From the cell containing the given text, extract its center point as [X, Y] coordinate. 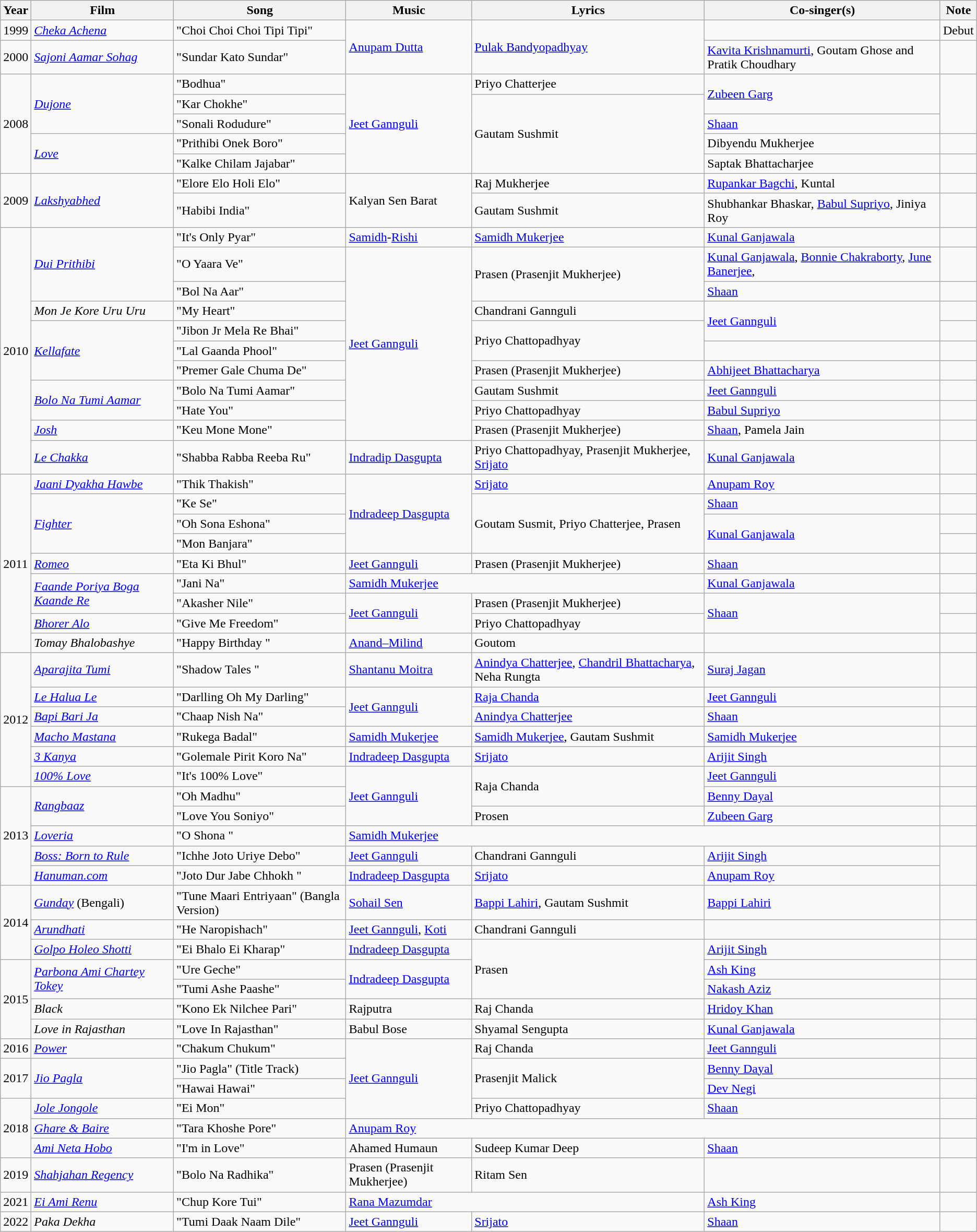
"Bol Na Aar" [260, 291]
Music [409, 10]
Suraj Jagan [823, 670]
Babul Supriyo [823, 410]
Mon Je Kore Uru Uru [102, 311]
2022 [16, 1222]
Babul Bose [409, 1029]
"Ei Bhalo Ei Kharap" [260, 949]
Raj Mukherjee [588, 183]
Samidh-Rishi [409, 237]
Priyo Chattopadhyay, Prasenjit Mukherjee, Srijato [588, 457]
Sudeep Kumar Deep [588, 1148]
Ahamed Humaun [409, 1148]
Year [16, 10]
Bapi Bari Ja [102, 717]
Jole Jongole [102, 1108]
Jio Pagla [102, 1079]
Prasen [588, 969]
2008 [16, 124]
100% Love [102, 776]
Note [958, 10]
"Akasher Nile" [260, 603]
"Keu Mone Mone" [260, 430]
Cheka Achena [102, 30]
Black [102, 1009]
"Prithibi Onek Boro" [260, 144]
"Sonali Rodudure" [260, 124]
Co-singer(s) [823, 10]
Film [102, 10]
Lyrics [588, 10]
"Ei Mon" [260, 1108]
Ami Neta Hobo [102, 1148]
"Joto Dur Jabe Chhokh " [260, 875]
"My Heart" [260, 311]
Golpo Holeo Shotti [102, 949]
"Give Me Freedom" [260, 623]
Rangbaaz [102, 806]
Anand–Milind [409, 643]
Shaan, Pamela Jain [823, 430]
"Chup Kore Tui" [260, 1202]
Kavita Krishnamurti, Goutam Ghose and Pratik Choudhary [823, 57]
Samidh Mukerjee, Gautam Sushmit [588, 737]
"Jio Pagla" (Title Track) [260, 1069]
"Mon Banjara" [260, 543]
Jeet Gannguli, Koti [409, 929]
Aparajita Tumi [102, 670]
Prosen [588, 816]
Kunal Ganjawala, Bonnie Chakraborty, June Banerjee, [823, 264]
Sajoni Aamar Sohag [102, 57]
Le Halua Le [102, 697]
Anindya Chatterjee [588, 717]
Bappi Lahiri [823, 902]
Prasenjit Malick [588, 1079]
2013 [16, 836]
2012 [16, 719]
Dev Negi [823, 1088]
Rana Mazumdar [525, 1202]
Saptak Bhattacharjee [823, 163]
"Thik Thakish" [260, 484]
Anindya Chatterjee, Chandril Bhattacharya, Neha Rungta [588, 670]
"Love You Soniyo" [260, 816]
Ghare & Baire [102, 1128]
"Tumi Daak Naam Dile" [260, 1222]
"Eta Ki Bhul" [260, 563]
Priyo Chatterjee [588, 84]
Rajputra [409, 1009]
"Premer Gale Chuma De" [260, 371]
1999 [16, 30]
"Kono Ek Nilchee Pari" [260, 1009]
"Ke Se" [260, 504]
Loveria [102, 836]
"Oh Madhu" [260, 796]
"Kalke Chilam Jajabar" [260, 163]
"Chakum Chukum" [260, 1049]
Song [260, 10]
2000 [16, 57]
"Bodhua" [260, 84]
Ritam Sen [588, 1175]
2015 [16, 999]
"O Shona " [260, 836]
Arundhati [102, 929]
"Jani Na" [260, 583]
"I'm in Love" [260, 1148]
2009 [16, 200]
"Lal Gaanda Phool" [260, 351]
Dujone [102, 104]
"He Naropishach" [260, 929]
"It's Only Pyar" [260, 237]
Bolo Na Tumi Aamar [102, 400]
Shantanu Moitra [409, 670]
Power [102, 1049]
2017 [16, 1079]
Nakash Aziz [823, 989]
"Sundar Kato Sundar" [260, 57]
Fighter [102, 524]
3 Kanya [102, 756]
Gunday (Bengali) [102, 902]
Kellafate [102, 351]
"It's 100% Love" [260, 776]
"Ure Geche" [260, 969]
"Shadow Tales " [260, 670]
Jaani Dyakha Hawbe [102, 484]
Abhijeet Bhattacharya [823, 371]
"Shabba Rabba Reeba Ru" [260, 457]
"Chaap Nish Na" [260, 717]
Goutam Susmit, Priyo Chatterjee, Prasen [588, 524]
Lakshyabhed [102, 200]
Paka Dekha [102, 1222]
"O Yaara Ve" [260, 264]
"Hawai Hawai" [260, 1088]
2011 [16, 564]
Shyamal Sengupta [588, 1029]
"Hate You" [260, 410]
"Tumi Ashe Paashe" [260, 989]
2016 [16, 1049]
"Kar Chokhe" [260, 104]
"Elore Elo Holi Elo" [260, 183]
Dui Prithibi [102, 264]
Le Chakka [102, 457]
"Rukega Badal" [260, 737]
Romeo [102, 563]
Parbona Ami Chartey Tokey [102, 979]
2019 [16, 1175]
"Tune Maari Entriyaan" (Bangla Version) [260, 902]
Bhorer Alo [102, 623]
2014 [16, 922]
"Happy Birthday " [260, 643]
Rupankar Bagchi, Kuntal [823, 183]
Goutom [588, 643]
"Darlling Oh My Darling" [260, 697]
"Habibi India" [260, 210]
Hanuman.com [102, 875]
Faande Poriya Boga Kaande Re [102, 593]
"Choi Choi Choi Tipi Tipi" [260, 30]
2010 [16, 351]
2021 [16, 1202]
Love in Rajasthan [102, 1029]
Love [102, 153]
"Love In Rajasthan" [260, 1029]
Shubhankar Bhaskar, Babul Supriyo, Jiniya Roy [823, 210]
Bappi Lahiri, Gautam Sushmit [588, 902]
"Bolo Na Tumi Aamar" [260, 390]
2018 [16, 1128]
"Jibon Jr Mela Re Bhai" [260, 331]
Macho Mastana [102, 737]
Ei Ami Renu [102, 1202]
Shahjahan Regency [102, 1175]
Indradip Dasgupta [409, 457]
"Ichhe Joto Uriye Debo" [260, 856]
Kalyan Sen Barat [409, 200]
Hridoy Khan [823, 1009]
Pulak Bandyopadhyay [588, 47]
Anupam Dutta [409, 47]
"Bolo Na Radhika" [260, 1175]
"Golemale Pirit Koro Na" [260, 756]
Boss: Born to Rule [102, 856]
Sohail Sen [409, 902]
Dibyendu Mukherjee [823, 144]
Debut [958, 30]
"Oh Sona Eshona" [260, 524]
Tomay Bhalobashye [102, 643]
"Tara Khoshe Pore" [260, 1128]
Josh [102, 430]
